Pinpoint the cell where the given text exists, returning its (x, y) midpoint coordinate. 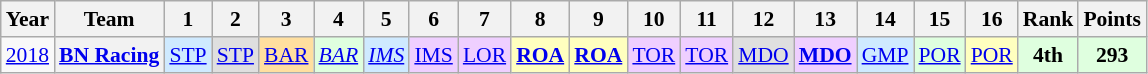
Points (1112, 19)
3 (286, 19)
6 (434, 19)
GMP (886, 55)
Team (109, 19)
293 (1112, 55)
BN Racing (109, 55)
13 (826, 19)
16 (992, 19)
9 (598, 19)
10 (654, 19)
8 (540, 19)
7 (484, 19)
2018 (28, 55)
4th (1048, 55)
5 (386, 19)
14 (886, 19)
15 (940, 19)
2 (236, 19)
LOR (484, 55)
Year (28, 19)
Rank (1048, 19)
11 (706, 19)
4 (339, 19)
1 (188, 19)
12 (764, 19)
